Return the (X, Y) coordinate for the center point of the cell that contains the specified text.  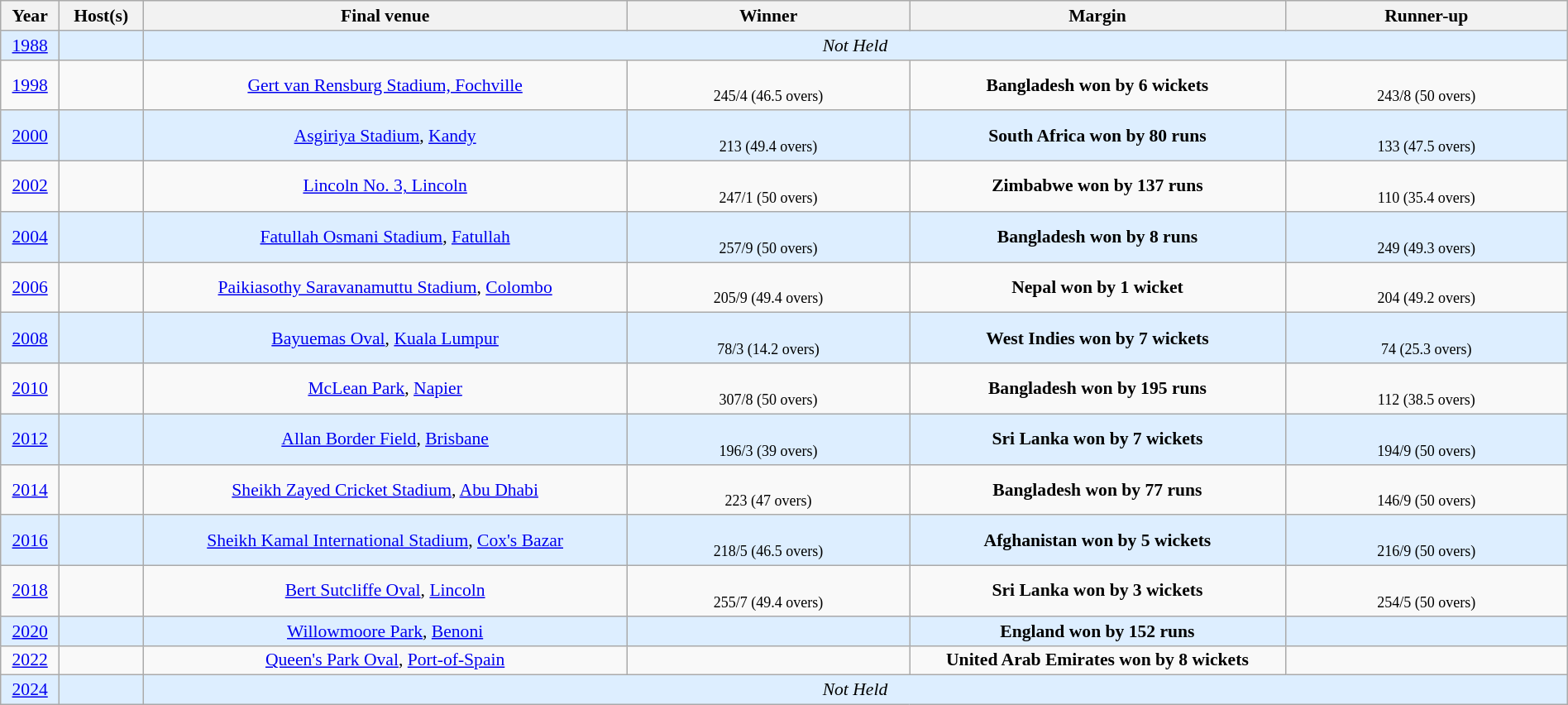
110 (35.4 overs) (1426, 187)
South Africa won by 80 runs (1098, 136)
249 (49.3 overs) (1426, 237)
196/3 (39 overs) (769, 439)
Margin (1098, 16)
Asgiriya Stadium, Kandy (385, 136)
204 (49.2 overs) (1426, 288)
1988 (30, 46)
Bangladesh won by 195 runs (1098, 389)
213 (49.4 overs) (769, 136)
Sri Lanka won by 7 wickets (1098, 439)
1998 (30, 84)
243/8 (50 overs) (1426, 84)
Sri Lanka won by 3 wickets (1098, 591)
112 (38.5 overs) (1426, 389)
Gert van Rensburg Stadium, Fochville (385, 84)
223 (47 overs) (769, 490)
Nepal won by 1 wicket (1098, 288)
Zimbabwe won by 137 runs (1098, 187)
Bayuemas Oval, Kuala Lumpur (385, 338)
Willowmoore Park, Benoni (385, 631)
2010 (30, 389)
2014 (30, 490)
Final venue (385, 16)
2024 (30, 690)
247/1 (50 overs) (769, 187)
2008 (30, 338)
Afghanistan won by 5 wickets (1098, 541)
216/9 (50 overs) (1426, 541)
United Arab Emirates won by 8 wickets (1098, 660)
2006 (30, 288)
2002 (30, 187)
West Indies won by 7 wickets (1098, 338)
2012 (30, 439)
Bert Sutcliffe Oval, Lincoln (385, 591)
Bangladesh won by 8 runs (1098, 237)
2020 (30, 631)
Paikiasothy Saravanamuttu Stadium, Colombo (385, 288)
England won by 152 runs (1098, 631)
Host(s) (101, 16)
255/7 (49.4 overs) (769, 591)
Sheikh Kamal International Stadium, Cox's Bazar (385, 541)
Sheikh Zayed Cricket Stadium, Abu Dhabi (385, 490)
Lincoln No. 3, Lincoln (385, 187)
74 (25.3 overs) (1426, 338)
146/9 (50 overs) (1426, 490)
257/9 (50 overs) (769, 237)
Allan Border Field, Brisbane (385, 439)
Bangladesh won by 77 runs (1098, 490)
2018 (30, 591)
78/3 (14.2 overs) (769, 338)
194/9 (50 overs) (1426, 439)
254/5 (50 overs) (1426, 591)
2004 (30, 237)
245/4 (46.5 overs) (769, 84)
2022 (30, 660)
2016 (30, 541)
218/5 (46.5 overs) (769, 541)
205/9 (49.4 overs) (769, 288)
McLean Park, Napier (385, 389)
Year (30, 16)
Fatullah Osmani Stadium, Fatullah (385, 237)
Bangladesh won by 6 wickets (1098, 84)
133 (47.5 overs) (1426, 136)
Winner (769, 16)
Runner-up (1426, 16)
2000 (30, 136)
Queen's Park Oval, Port-of-Spain (385, 660)
307/8 (50 overs) (769, 389)
